Identify which cell holds the provided text, then report its [x, y] central coordinate. 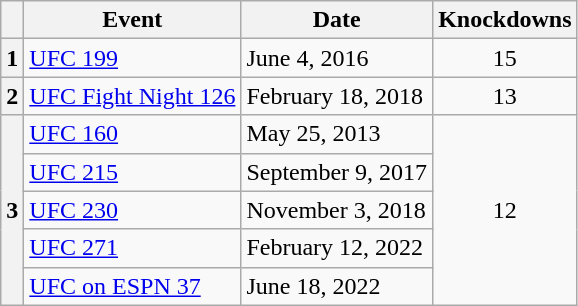
1 [12, 58]
2 [12, 96]
Event [132, 20]
June 18, 2022 [337, 286]
November 3, 2018 [337, 210]
12 [505, 210]
February 12, 2022 [337, 248]
Date [337, 20]
UFC 160 [132, 134]
UFC on ESPN 37 [132, 286]
UFC 199 [132, 58]
UFC Fight Night 126 [132, 96]
Knockdowns [505, 20]
June 4, 2016 [337, 58]
May 25, 2013 [337, 134]
UFC 215 [132, 172]
September 9, 2017 [337, 172]
UFC 230 [132, 210]
3 [12, 210]
15 [505, 58]
February 18, 2018 [337, 96]
13 [505, 96]
UFC 271 [132, 248]
